For the text-containing cell, return its midpoint in [x, y] coordinate format. 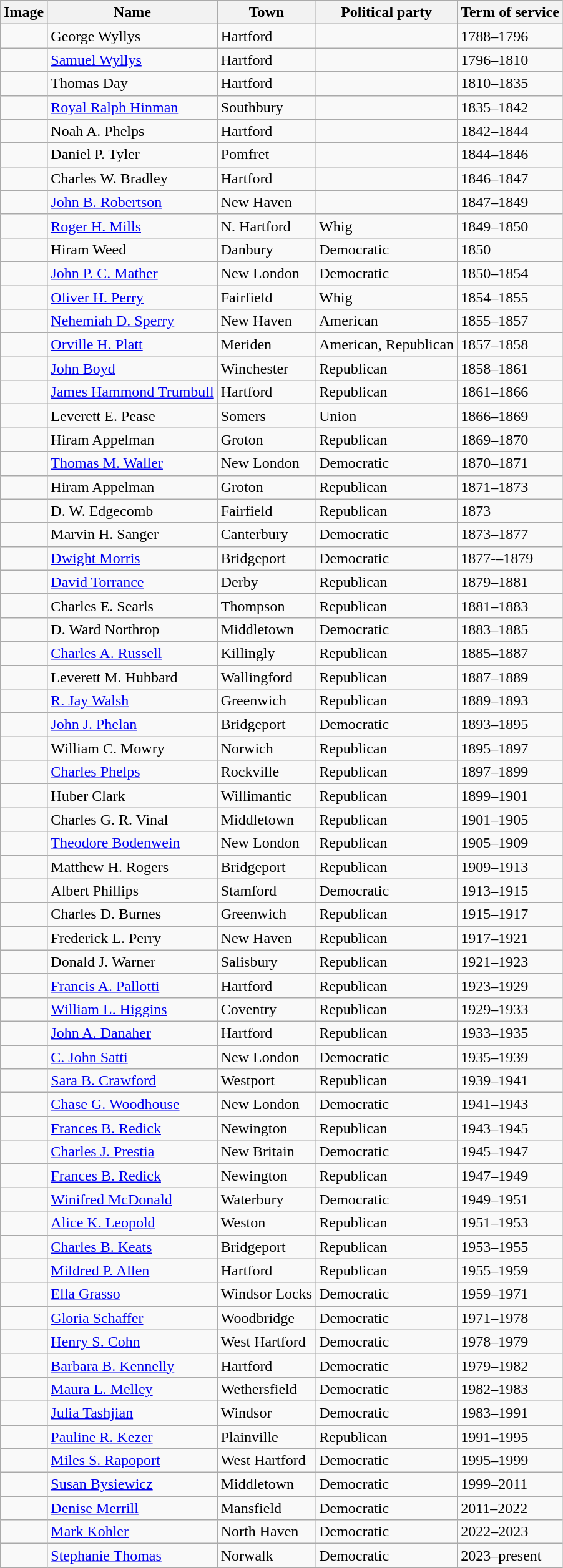
1850–1854 [511, 273]
1871–1873 [511, 487]
1979–1982 [511, 1365]
Woodbridge [266, 1318]
2023–present [511, 1556]
Stephanie Thomas [132, 1556]
D. Ward Northrop [132, 629]
1913–1915 [511, 891]
North Haven [266, 1532]
Town [266, 12]
1869–1870 [511, 440]
Rockville [266, 772]
Nehemiah D. Sperry [132, 321]
Canterbury [266, 535]
1887–1889 [511, 677]
Stamford [266, 891]
1846–1847 [511, 178]
American, Republican [387, 345]
1788–1796 [511, 36]
Huber Clark [132, 796]
Image [24, 12]
James Hammond Trumbull [132, 392]
1949–1951 [511, 1199]
Albert Phillips [132, 891]
Political party [387, 12]
Marvin H. Sanger [132, 535]
Samuel Wyllys [132, 60]
1842–1844 [511, 131]
Sara B. Crawford [132, 1081]
John Boyd [132, 369]
Plainville [266, 1436]
Thomas Day [132, 84]
1978–1979 [511, 1342]
Name [132, 12]
Henry S. Cohn [132, 1342]
Mildred P. Allen [132, 1270]
1810–1835 [511, 84]
Gloria Schaffer [132, 1318]
1873–1877 [511, 535]
Orville H. Platt [132, 345]
William C. Mowry [132, 748]
George Wyllys [132, 36]
Noah A. Phelps [132, 131]
American [387, 321]
1921–1923 [511, 962]
1951–1953 [511, 1223]
1877-–1879 [511, 558]
Willimantic [266, 796]
Maura L. Melley [132, 1389]
1873 [511, 511]
C. John Satti [132, 1057]
Norwalk [266, 1556]
1796–1810 [511, 60]
1915–1917 [511, 914]
Term of service [511, 12]
Leverett E. Pease [132, 416]
1929–1933 [511, 1009]
Denise Merrill [132, 1508]
Mark Kohler [132, 1532]
1959–1971 [511, 1294]
Charles A. Russell [132, 653]
Leverett M. Hubbard [132, 677]
1893–1895 [511, 725]
Ella Grasso [132, 1294]
John P. C. Mather [132, 273]
1870–1871 [511, 463]
1945–1947 [511, 1152]
Winchester [266, 369]
Pauline R. Kezer [132, 1436]
1983–1991 [511, 1413]
Charles B. Keats [132, 1247]
1909–1913 [511, 867]
Theodore Bodenwein [132, 843]
Susan Bysiewicz [132, 1484]
Frederick L. Perry [132, 938]
1917–1921 [511, 938]
Oliver H. Perry [132, 298]
1883–1885 [511, 629]
1897–1899 [511, 772]
1941–1943 [511, 1105]
Danbury [266, 249]
1901–1905 [511, 820]
1879–1881 [511, 582]
Hiram Weed [132, 249]
1854–1855 [511, 298]
Windsor [266, 1413]
1905–1909 [511, 843]
Royal Ralph Hinman [132, 107]
1971–1978 [511, 1318]
Wallingford [266, 677]
Thomas M. Waller [132, 463]
Norwich [266, 748]
1866–1869 [511, 416]
1899–1901 [511, 796]
Union [387, 416]
D. W. Edgecomb [132, 511]
Daniel P. Tyler [132, 155]
1991–1995 [511, 1436]
Somers [266, 416]
Thompson [266, 606]
1857–1858 [511, 345]
1835–1842 [511, 107]
Charles J. Prestia [132, 1152]
R. Jay Walsh [132, 701]
Southbury [266, 107]
Westport [266, 1081]
1881–1883 [511, 606]
N. Hartford [266, 226]
Coventry [266, 1009]
1895–1897 [511, 748]
1889–1893 [511, 701]
Francis A. Pallotti [132, 985]
Miles S. Rapoport [132, 1461]
1953–1955 [511, 1247]
1855–1857 [511, 321]
David Torrance [132, 582]
Alice K. Leopold [132, 1223]
1995–1999 [511, 1461]
Chase G. Woodhouse [132, 1105]
1847–1849 [511, 202]
2022–2023 [511, 1532]
1861–1866 [511, 392]
1947–1949 [511, 1176]
John B. Robertson [132, 202]
1844–1846 [511, 155]
Donald J. Warner [132, 962]
Charles W. Bradley [132, 178]
1849–1850 [511, 226]
Killingly [266, 653]
Matthew H. Rogers [132, 867]
John A. Danaher [132, 1033]
1935–1939 [511, 1057]
Salisbury [266, 962]
Waterbury [266, 1199]
1885–1887 [511, 653]
1858–1861 [511, 369]
Wethersfield [266, 1389]
Winifred McDonald [132, 1199]
1955–1959 [511, 1270]
Charles E. Searls [132, 606]
Weston [266, 1223]
1850 [511, 249]
Pomfret [266, 155]
Charles D. Burnes [132, 914]
1999–2011 [511, 1484]
Derby [266, 582]
Barbara B. Kennelly [132, 1365]
Meriden [266, 345]
Mansfield [266, 1508]
Dwight Morris [132, 558]
William L. Higgins [132, 1009]
John J. Phelan [132, 725]
1939–1941 [511, 1081]
Charles Phelps [132, 772]
Charles G. R. Vinal [132, 820]
Windsor Locks [266, 1294]
Julia Tashjian [132, 1413]
2011–2022 [511, 1508]
1933–1935 [511, 1033]
1943–1945 [511, 1128]
1923–1929 [511, 985]
Roger H. Mills [132, 226]
1982–1983 [511, 1389]
New Britain [266, 1152]
